Extract the [x, y] coordinate from the center of the cell holding the provided text.  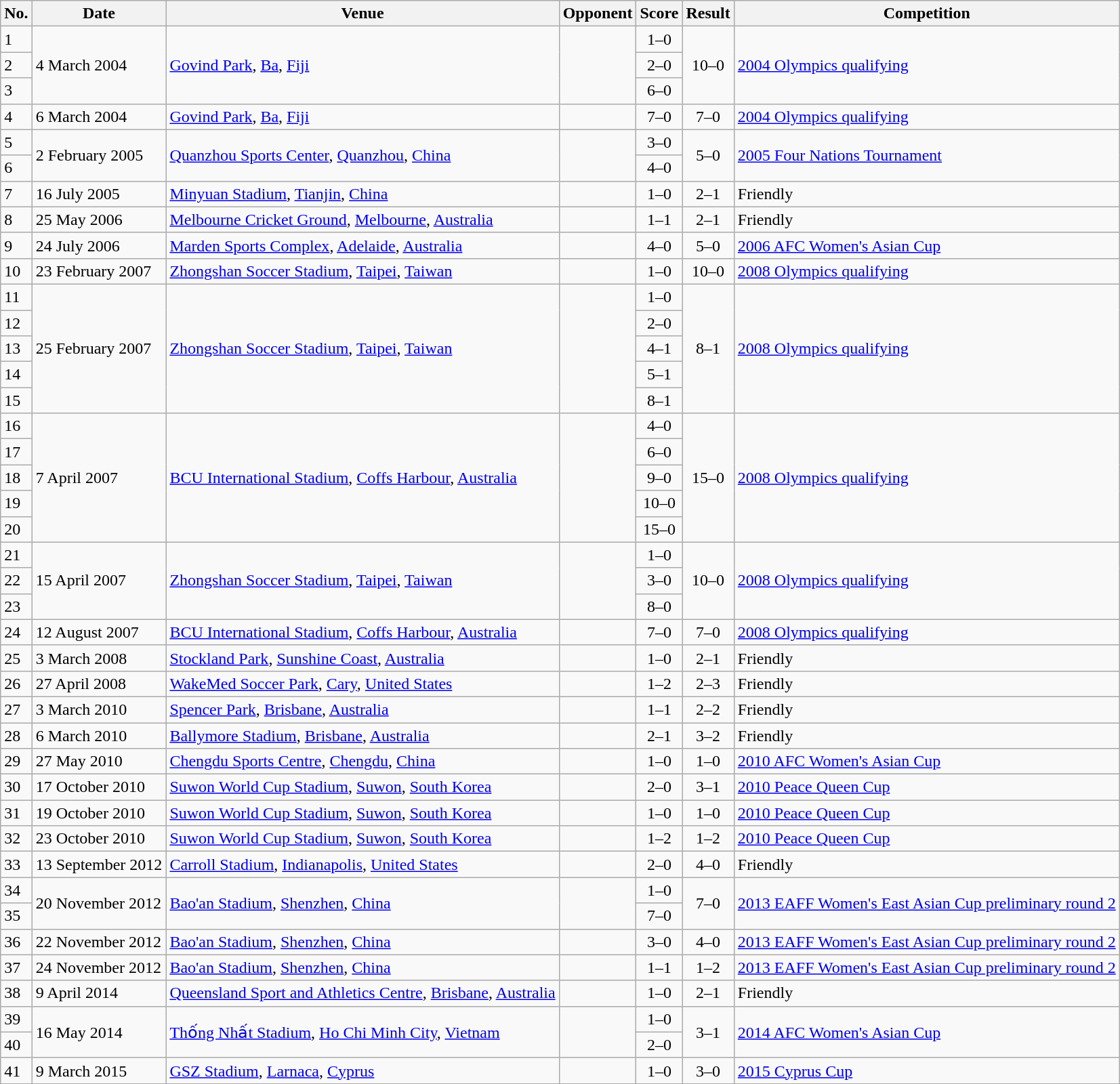
19 [16, 503]
16 [16, 426]
25 February 2007 [99, 348]
Date [99, 14]
Thống Nhất Stadium, Ho Chi Minh City, Vietnam [362, 1032]
9 March 2015 [99, 1070]
8 [16, 220]
GSZ Stadium, Larnaca, Cyprus [362, 1070]
9–0 [659, 478]
14 [16, 375]
5–1 [659, 375]
5 [16, 142]
38 [16, 993]
2–3 [708, 684]
25 [16, 658]
2–2 [708, 709]
26 [16, 684]
39 [16, 1019]
12 [16, 323]
13 [16, 349]
23 [16, 606]
41 [16, 1070]
Carroll Stadium, Indianapolis, United States [362, 864]
24 [16, 632]
Ballymore Stadium, Brisbane, Australia [362, 735]
3–2 [708, 735]
40 [16, 1045]
22 November 2012 [99, 942]
15 [16, 400]
24 November 2012 [99, 967]
36 [16, 942]
17 [16, 452]
31 [16, 813]
18 [16, 478]
4 March 2004 [99, 65]
2014 AFC Women's Asian Cup [927, 1032]
19 October 2010 [99, 813]
3 March 2010 [99, 709]
9 April 2014 [99, 993]
6 March 2010 [99, 735]
25 May 2006 [99, 220]
2 [16, 65]
Marden Sports Complex, Adelaide, Australia [362, 245]
9 [16, 245]
17 October 2010 [99, 787]
2005 Four Nations Tournament [927, 155]
Chengdu Sports Centre, Chengdu, China [362, 762]
7 April 2007 [99, 478]
2 February 2005 [99, 155]
32 [16, 839]
WakeMed Soccer Park, Cary, United States [362, 684]
21 [16, 555]
Melbourne Cricket Ground, Melbourne, Australia [362, 220]
27 May 2010 [99, 762]
2006 AFC Women's Asian Cup [927, 245]
6 March 2004 [99, 117]
2010 AFC Women's Asian Cup [927, 762]
11 [16, 297]
34 [16, 890]
1 [16, 39]
20 [16, 529]
Competition [927, 14]
33 [16, 864]
Quanzhou Sports Center, Quanzhou, China [362, 155]
28 [16, 735]
Opponent [598, 14]
12 August 2007 [99, 632]
30 [16, 787]
2015 Cyprus Cup [927, 1070]
23 February 2007 [99, 271]
Result [708, 14]
10 [16, 271]
22 [16, 581]
3 [16, 91]
Spencer Park, Brisbane, Australia [362, 709]
Venue [362, 14]
Score [659, 14]
27 [16, 709]
4 [16, 117]
Queensland Sport and Athletics Centre, Brisbane, Australia [362, 993]
6 [16, 168]
27 April 2008 [99, 684]
16 July 2005 [99, 194]
29 [16, 762]
13 September 2012 [99, 864]
Stockland Park, Sunshine Coast, Australia [362, 658]
8–0 [659, 606]
20 November 2012 [99, 903]
23 October 2010 [99, 839]
16 May 2014 [99, 1032]
7 [16, 194]
3 March 2008 [99, 658]
15 April 2007 [99, 581]
No. [16, 14]
Minyuan Stadium, Tianjin, China [362, 194]
35 [16, 916]
37 [16, 967]
4–1 [659, 349]
24 July 2006 [99, 245]
